Provide the [X, Y] coordinate of the cell's center where the given text is located.  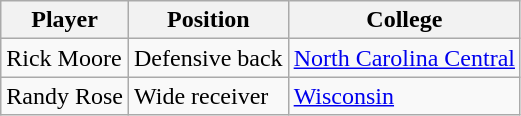
Defensive back [208, 58]
College [404, 20]
Wide receiver [208, 96]
Rick Moore [65, 58]
North Carolina Central [404, 58]
Player [65, 20]
Wisconsin [404, 96]
Position [208, 20]
Randy Rose [65, 96]
